Pinpoint the cell where the given text exists, returning its [x, y] midpoint coordinate. 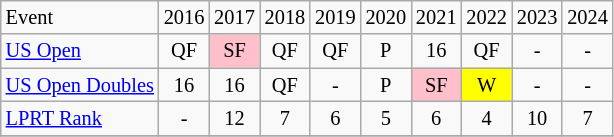
10 [537, 118]
US Open Doubles [80, 85]
Event [80, 17]
5 [386, 118]
2019 [335, 17]
2023 [537, 17]
2018 [285, 17]
2024 [587, 17]
12 [234, 118]
US Open [80, 51]
2017 [234, 17]
2021 [436, 17]
2020 [386, 17]
2022 [486, 17]
2016 [184, 17]
W [486, 85]
4 [486, 118]
LPRT Rank [80, 118]
